Return (x, y) of the center of cell containing provided text 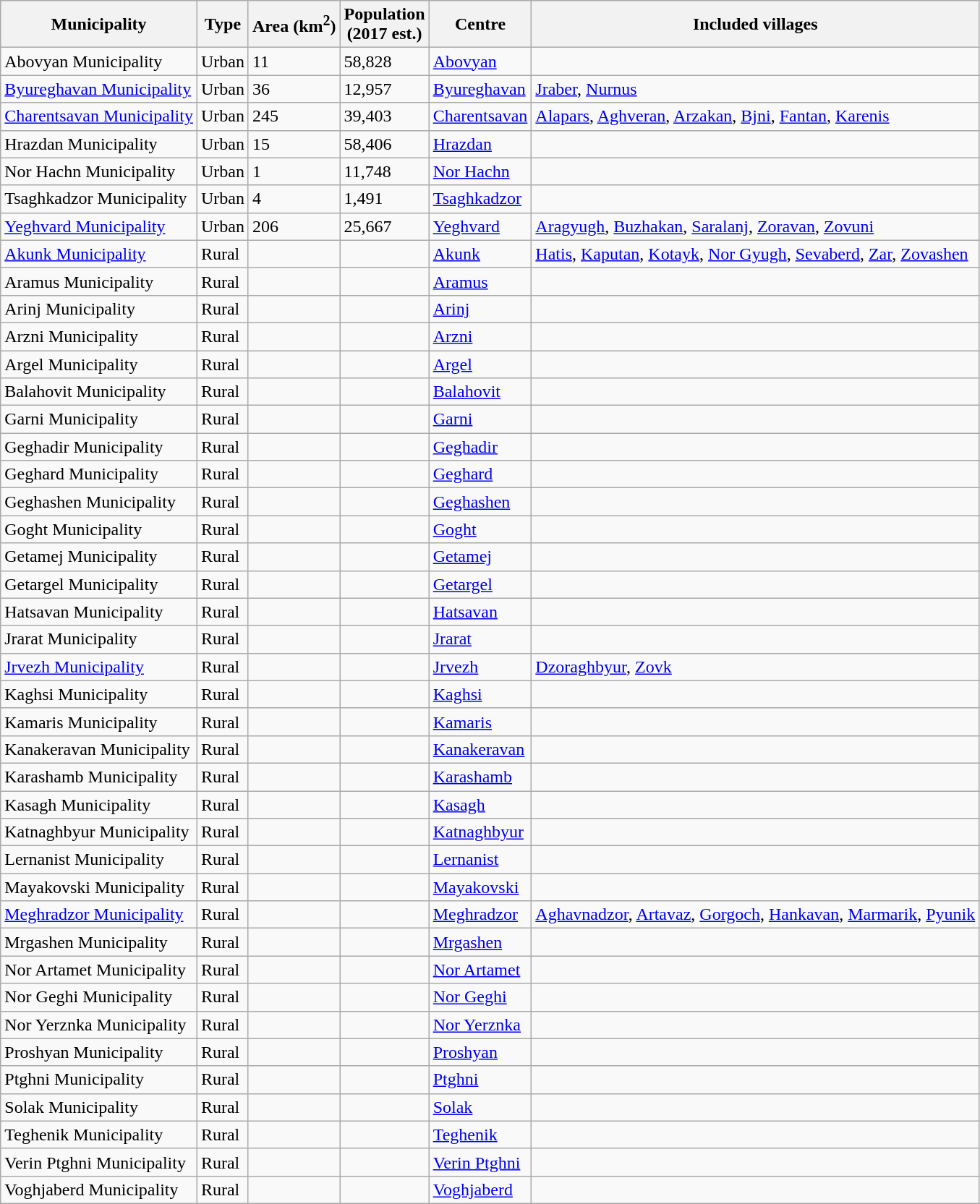
Geghard Municipality (99, 474)
Ptghni (480, 1080)
Verin Ptghni (480, 1162)
Kamaris Municipality (99, 722)
Goght (480, 529)
Ptghni Municipality (99, 1080)
Getamej Municipality (99, 557)
Mrgashen (480, 942)
11 (294, 61)
Meghradzor Municipality (99, 915)
Argel Municipality (99, 364)
1,491 (385, 199)
Byureghavan Municipality (99, 89)
Tsaghkadzor (480, 199)
Teghenik Municipality (99, 1135)
245 (294, 116)
Nor Artamet (480, 970)
Geghadir Municipality (99, 447)
Kamaris (480, 722)
Kasagh Municipality (99, 805)
Hatis, Kaputan, Kotayk, Nor Gyugh, Sevaberd, Zar, Zovashen (755, 254)
Type (223, 25)
Kaghsi (480, 694)
Tsaghkadzor Municipality (99, 199)
Aramus Municipality (99, 281)
Municipality (99, 25)
Population(2017 est.) (385, 25)
4 (294, 199)
Mayakovski Municipality (99, 887)
Included villages (755, 25)
Getargel (480, 584)
Jrvezh (480, 667)
Karashamb Municipality (99, 777)
Jrarat (480, 639)
Jrvezh Municipality (99, 667)
Nor Artamet Municipality (99, 970)
Dzoraghbyur, Zovk (755, 667)
Aghavnadzor, Artavaz, Gorgoch, Hankavan, Marmarik, Pyunik (755, 915)
Arinj (480, 309)
Aragyugh, Buzhakan, Saralanj, Zoravan, Zovuni (755, 226)
Aramus (480, 281)
Nor Hachn Municipality (99, 171)
Verin Ptghni Municipality (99, 1162)
Solak Municipality (99, 1107)
Alapars, Aghveran, Arzakan, Bjni, Fantan, Karenis (755, 116)
Karashamb (480, 777)
Mayakovski (480, 887)
Meghradzor (480, 915)
Nor Yerznka Municipality (99, 1025)
Arzni (480, 336)
Arinj Municipality (99, 309)
Katnaghbyur (480, 832)
25,667 (385, 226)
Akunk (480, 254)
Yeghvard (480, 226)
Proshyan (480, 1052)
Mrgashen Municipality (99, 942)
Kanakeravan (480, 749)
Goght Municipality (99, 529)
Hrazdan (480, 144)
Jraber, Nurnus (755, 89)
Nor Geghi Municipality (99, 997)
Proshyan Municipality (99, 1052)
Kanakeravan Municipality (99, 749)
Teghenik (480, 1135)
Centre (480, 25)
Geghard (480, 474)
Katnaghbyur Municipality (99, 832)
Lernanist (480, 860)
Solak (480, 1107)
36 (294, 89)
Charentsavan Municipality (99, 116)
Getamej (480, 557)
11,748 (385, 171)
Lernanist Municipality (99, 860)
206 (294, 226)
Geghashen (480, 502)
Kaghsi Municipality (99, 694)
Akunk Municipality (99, 254)
Kasagh (480, 805)
Getargel Municipality (99, 584)
Hrazdan Municipality (99, 144)
Hatsavan (480, 612)
Abovyan (480, 61)
1 (294, 171)
Argel (480, 364)
Voghjaberd (480, 1190)
Garni Municipality (99, 419)
Area (km2) (294, 25)
Balahovit (480, 392)
15 (294, 144)
Geghadir (480, 447)
58,828 (385, 61)
39,403 (385, 116)
Geghashen Municipality (99, 502)
Hatsavan Municipality (99, 612)
Garni (480, 419)
Nor Geghi (480, 997)
Nor Yerznka (480, 1025)
Arzni Municipality (99, 336)
Jrarat Municipality (99, 639)
Charentsavan (480, 116)
Balahovit Municipality (99, 392)
Nor Hachn (480, 171)
Byureghavan (480, 89)
58,406 (385, 144)
Yeghvard Municipality (99, 226)
Abovyan Municipality (99, 61)
Voghjaberd Municipality (99, 1190)
12,957 (385, 89)
